Capture the cell that displays the provided text and extract its [X, Y] central coordinate. 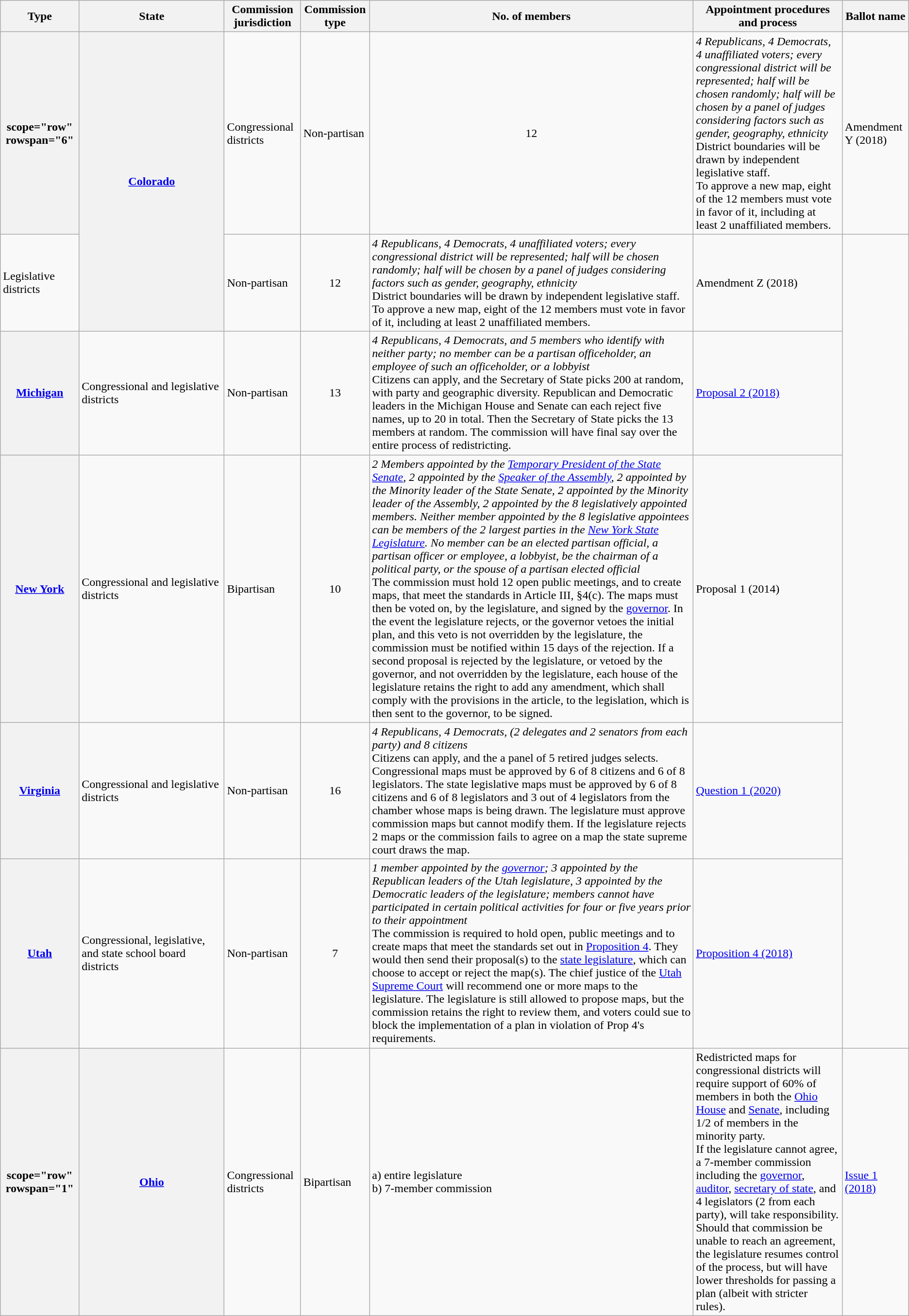
7 [335, 953]
16 [335, 791]
State [151, 17]
Congressional, legislative, and state school board districts [151, 953]
New York [40, 589]
Amendment Z (2018) [768, 283]
Colorado [151, 182]
Amendment Y (2018) [875, 133]
Legislative districts [40, 283]
10 [335, 589]
Appointment procedures and process [768, 17]
Proposition 4 (2018) [768, 953]
Ohio [151, 1181]
a) entire legislatureb) 7-member commission [531, 1181]
Virginia [40, 791]
Type [40, 17]
Issue 1 (2018) [875, 1181]
Michigan [40, 393]
scope="row" rowspan="6" [40, 133]
Question 1 (2020) [768, 791]
Commission jurisdiction [262, 17]
No. of members [531, 17]
Proposal 1 (2014) [768, 589]
Commission type [335, 17]
Proposal 2 (2018) [768, 393]
Utah [40, 953]
Ballot name [875, 17]
13 [335, 393]
scope="row" rowspan="1" [40, 1181]
